Provide the (x, y) coordinate of the cell's center where the given text is located.  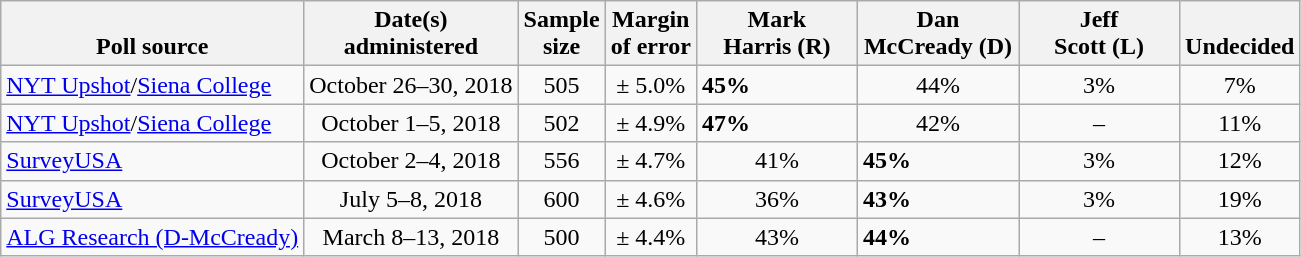
7% (1240, 85)
JeffScott (L) (1098, 34)
March 8–13, 2018 (411, 237)
13% (1240, 237)
Undecided (1240, 34)
502 (562, 123)
12% (1240, 161)
Date(s)administered (411, 34)
47% (776, 123)
Marginof error (650, 34)
19% (1240, 199)
556 (562, 161)
36% (776, 199)
DanMcCready (D) (938, 34)
October 1–5, 2018 (411, 123)
± 4.9% (650, 123)
Samplesize (562, 34)
ALG Research (D-McCready) (152, 237)
600 (562, 199)
± 4.4% (650, 237)
11% (1240, 123)
Poll source (152, 34)
October 26–30, 2018 (411, 85)
± 4.7% (650, 161)
October 2–4, 2018 (411, 161)
July 5–8, 2018 (411, 199)
42% (938, 123)
± 5.0% (650, 85)
505 (562, 85)
41% (776, 161)
MarkHarris (R) (776, 34)
± 4.6% (650, 199)
500 (562, 237)
